Provide the (X, Y) coordinate of the cell's center where the given text is located.  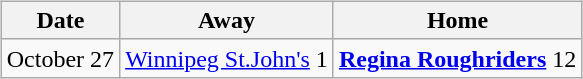
Home (457, 20)
Regina Roughriders 12 (457, 58)
Winnipeg St.John's 1 (227, 58)
Date (60, 20)
October 27 (60, 58)
Away (227, 20)
